Pinpoint the cell where the given text exists, returning its [x, y] midpoint coordinate. 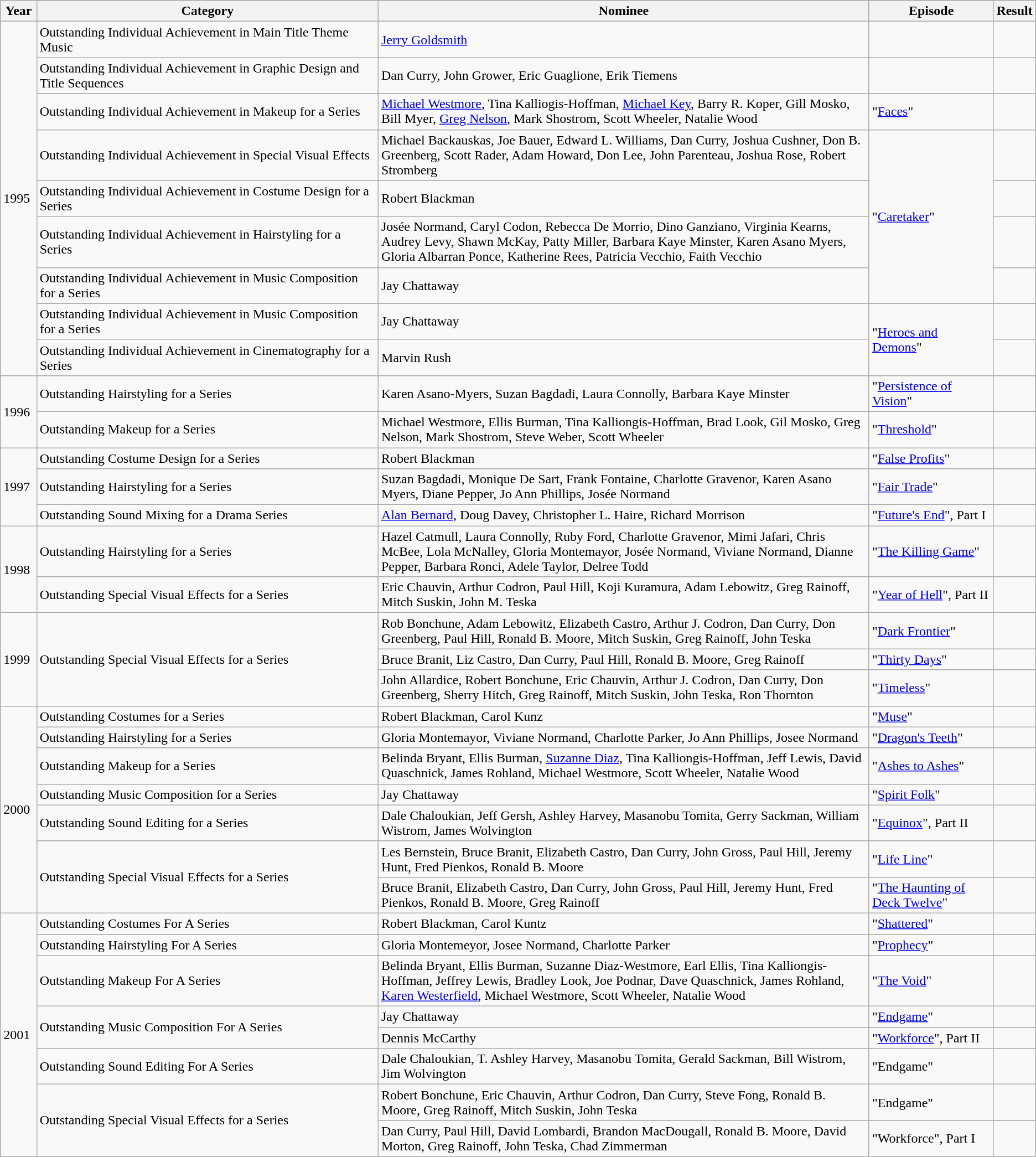
Episode [931, 11]
Dale Chaloukian, T. Ashley Harvey, Masanobu Tomita, Gerald Sackman, Bill Wistrom, Jim Wolvington [623, 1066]
"The Killing Game" [931, 551]
Dale Chaloukian, Jeff Gersh, Ashley Harvey, Masanobu Tomita, Gerry Sackman, William Wistrom, James Wolvington [623, 823]
"Persistence of Vision" [931, 393]
Year [19, 11]
Outstanding Sound Editing for a Series [207, 823]
"The Haunting of Deck Twelve" [931, 895]
"Caretaker" [931, 216]
"Prophecy" [931, 945]
Suzan Bagdadi, Monique De Sart, Frank Fontaine, Charlotte Gravenor, Karen Asano Myers, Diane Pepper, Jo Ann Phillips, Josée Normand [623, 487]
Outstanding Costumes for a Series [207, 716]
Outstanding Makeup For A Series [207, 981]
Eric Chauvin, Arthur Codron, Paul Hill, Koji Kuramura, Adam Lebowitz, Greg Rainoff, Mitch Suskin, John M. Teska [623, 595]
Outstanding Costume Design for a Series [207, 458]
"Dragon's Teeth" [931, 737]
1995 [19, 199]
"Dark Frontier" [931, 631]
"Future's End", Part I [931, 515]
Outstanding Music Composition for a Series [207, 794]
Dan Curry, Paul Hill, David Lombardi, Brandon MacDougall, Ronald B. Moore, David Morton, Greg Rainoff, John Teska, Chad Zimmerman [623, 1138]
Robert Blackman, Carol Kunz [623, 716]
"Fair Trade" [931, 487]
Bruce Branit, Elizabeth Castro, Dan Curry, John Gross, Paul Hill, Jeremy Hunt, Fred Pienkos, Ronald B. Moore, Greg Rainoff [623, 895]
Outstanding Individual Achievement in Graphic Design and Title Sequences [207, 75]
1997 [19, 486]
Michael Westmore, Ellis Burman, Tina Kalliongis-Hoffman, Brad Look, Gil Mosko, Greg Nelson, Mark Shostrom, Steve Weber, Scott Wheeler [623, 430]
Outstanding Costumes For A Series [207, 923]
Outstanding Individual Achievement in Cinematography for a Series [207, 358]
Bruce Branit, Liz Castro, Dan Curry, Paul Hill, Ronald B. Moore, Greg Rainoff [623, 659]
Alan Bernard, Doug Davey, Christopher L. Haire, Richard Morrison [623, 515]
1996 [19, 411]
Marvin Rush [623, 358]
Nominee [623, 11]
Result [1014, 11]
Outstanding Sound Mixing for a Drama Series [207, 515]
"Threshold" [931, 430]
"Year of Hell", Part II [931, 595]
Outstanding Individual Achievement in Makeup for a Series [207, 112]
Outstanding Individual Achievement in Costume Design for a Series [207, 198]
"Life Line" [931, 859]
"False Profits" [931, 458]
Gloria Montemeyor, Josee Normand, Charlotte Parker [623, 945]
"Equinox", Part II [931, 823]
Jerry Goldsmith [623, 40]
"Ashes to Ashes" [931, 766]
Michael Westmore, Tina Kalliogis-Hoffman, Michael Key, Barry R. Koper, Gill Mosko, Bill Myer, Greg Nelson, Mark Shostrom, Scott Wheeler, Natalie Wood [623, 112]
"Shattered" [931, 923]
"Workforce", Part I [931, 1138]
"Heroes and Demons" [931, 339]
Outstanding Hairstyling For A Series [207, 945]
"The Void" [931, 981]
"Muse" [931, 716]
2000 [19, 809]
2001 [19, 1035]
Outstanding Sound Editing For A Series [207, 1066]
Outstanding Individual Achievement in Main Title Theme Music [207, 40]
Les Bernstein, Bruce Branit, Elizabeth Castro, Dan Curry, John Gross, Paul Hill, Jeremy Hunt, Fred Pienkos, Ronald B. Moore [623, 859]
Outstanding Music Composition For A Series [207, 1027]
Karen Asano-Myers, Suzan Bagdadi, Laura Connolly, Barbara Kaye Minster [623, 393]
Dan Curry, John Grower, Eric Guaglione, Erik Tiemens [623, 75]
Outstanding Individual Achievement in Special Visual Effects [207, 155]
"Spirit Folk" [931, 794]
Robert Bonchune, Eric Chauvin, Arthur Codron, Dan Curry, Steve Fong, Ronald B. Moore, Greg Rainoff, Mitch Suskin, John Teska [623, 1103]
"Faces" [931, 112]
1999 [19, 659]
1998 [19, 569]
Dennis McCarthy [623, 1038]
"Timeless" [931, 688]
Outstanding Individual Achievement in Hairstyling for a Series [207, 242]
Robert Blackman, Carol Kuntz [623, 923]
Category [207, 11]
"Workforce", Part II [931, 1038]
Gloria Montemayor, Viviane Normand, Charlotte Parker, Jo Ann Phillips, Josee Normand [623, 737]
"Thirty Days" [931, 659]
